Search for the cell housing the specified text and yield its (x, y) center coordinate. 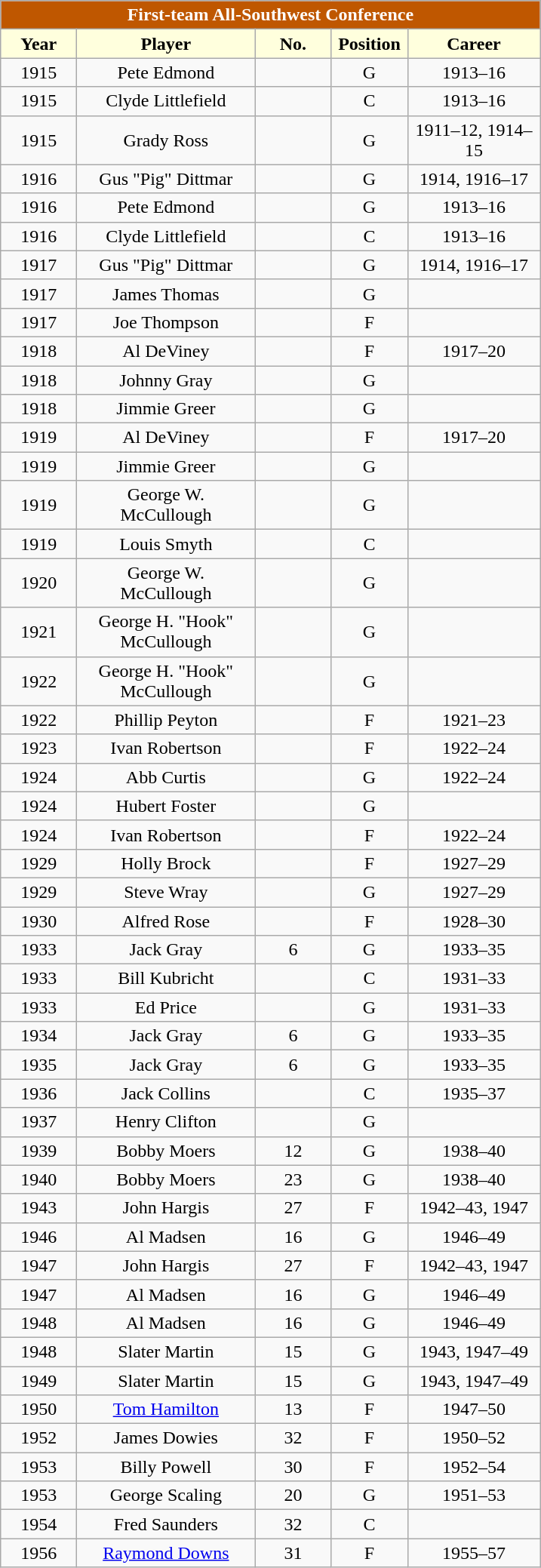
Hubert Foster (166, 806)
James Dowies (166, 1438)
30 (293, 1467)
Joe Thompson (166, 322)
1955–57 (474, 1553)
Abb Curtis (166, 777)
1937 (39, 1122)
31 (293, 1553)
Louis Smyth (166, 544)
First-team All-Southwest Conference (270, 15)
1950–52 (474, 1438)
Position (370, 44)
Holly Brock (166, 863)
1952–54 (474, 1467)
Steve Wray (166, 892)
1940 (39, 1179)
George Scaling (166, 1496)
1921 (39, 632)
12 (293, 1151)
1954 (39, 1524)
Ed Price (166, 1007)
1921–23 (474, 720)
13 (293, 1410)
1950 (39, 1410)
Alfred Rose (166, 921)
Player (166, 44)
20 (293, 1496)
Tom Hamilton (166, 1410)
Billy Powell (166, 1467)
23 (293, 1179)
Phillip Peyton (166, 720)
1934 (39, 1036)
1923 (39, 749)
Henry Clifton (166, 1122)
1956 (39, 1553)
1943 (39, 1208)
1946 (39, 1237)
1949 (39, 1380)
1952 (39, 1438)
Year (39, 44)
1935–37 (474, 1093)
1947–50 (474, 1410)
1939 (39, 1151)
1930 (39, 921)
Grady Ross (166, 140)
Johnny Gray (166, 380)
No. (293, 44)
1935 (39, 1065)
1951–53 (474, 1496)
Jack Collins (166, 1093)
1911–12, 1914–15 (474, 140)
Bill Kubricht (166, 979)
Fred Saunders (166, 1524)
Raymond Downs (166, 1553)
1920 (39, 583)
1928–30 (474, 921)
James Thomas (166, 294)
1936 (39, 1093)
Career (474, 44)
